Return the (x, y) coordinate for the center point of the cell that contains the specified text.  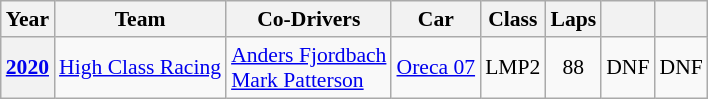
High Class Racing (140, 68)
Team (140, 19)
Car (436, 19)
Co-Drivers (308, 19)
LMP2 (512, 68)
88 (573, 68)
2020 (28, 68)
Anders Fjordbach Mark Patterson (308, 68)
Laps (573, 19)
Year (28, 19)
Oreca 07 (436, 68)
Class (512, 19)
